Output the [x, y] coordinate of the center of the cell containing the given text.  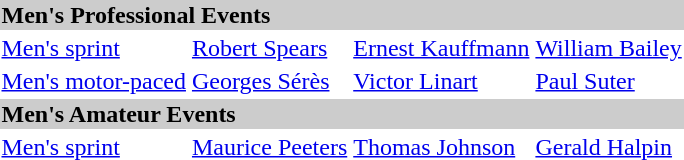
Ernest Kauffmann [442, 48]
Men's Professional Events [342, 15]
Paul Suter [608, 81]
Victor Linart [442, 81]
Georges Sérès [269, 81]
Men's sprint [94, 48]
Robert Spears [269, 48]
Men's Amateur Events [342, 114]
William Bailey [608, 48]
Men's motor-paced [94, 81]
